Extract the [x, y] coordinate from the center of the cell holding the provided text.  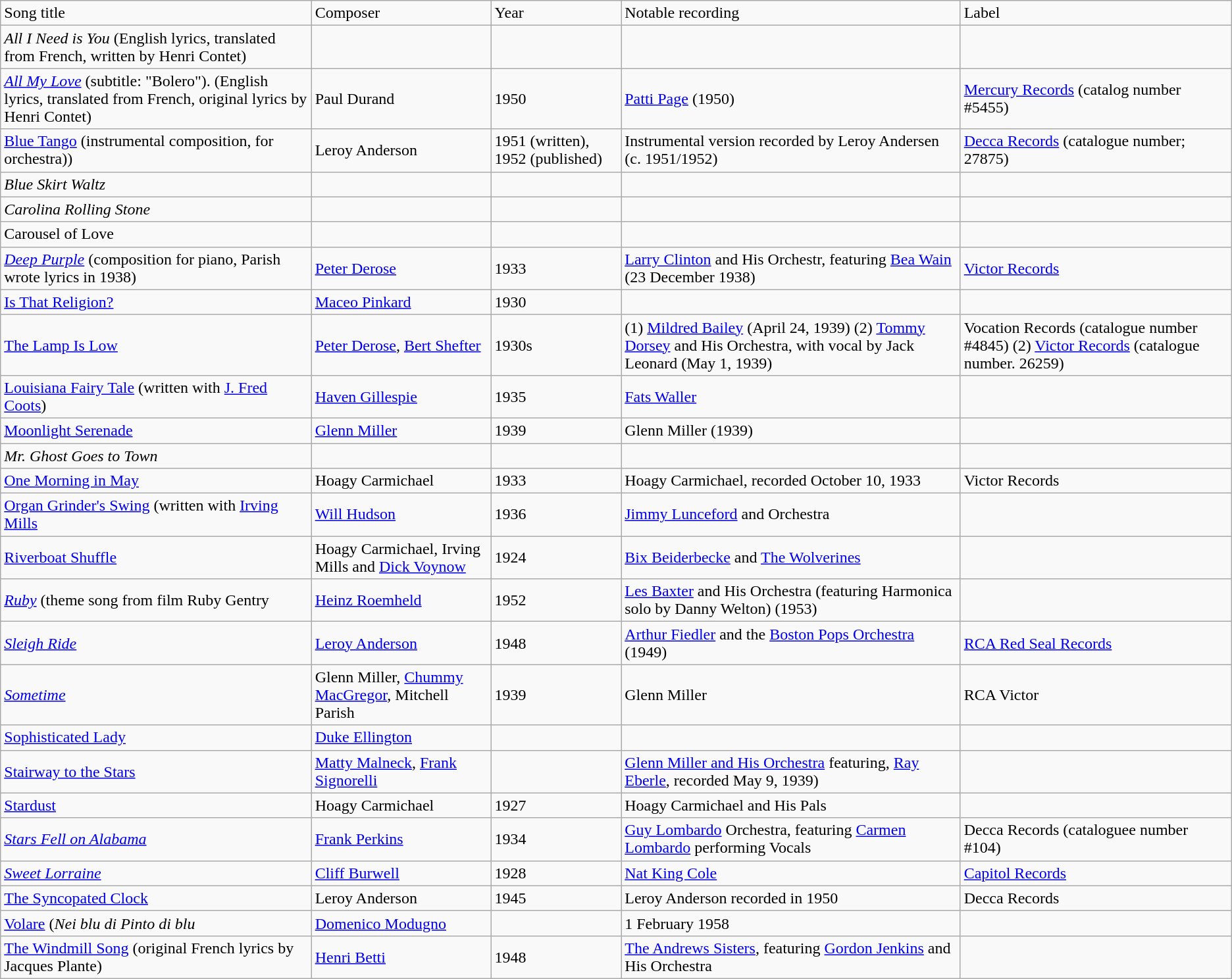
Song title [156, 13]
Sometime [156, 695]
1952 [556, 600]
Year [556, 13]
Maceo Pinkard [401, 302]
Frank Perkins [401, 840]
Glenn Miller, Chummy MacGregor, Mitchell Parish [401, 695]
Leroy Anderson recorded in 1950 [791, 898]
Mercury Records (catalog number #5455) [1096, 99]
Sophisticated Lady [156, 738]
RCA Red Seal Records [1096, 643]
Decca Records [1096, 898]
Riverboat Shuffle [156, 558]
Les Baxter and His Orchestra (featuring Harmonica solo by Danny Welton) (1953) [791, 600]
Hoagy Carmichael and His Pals [791, 805]
All My Love (subtitle: "Bolero"). (English lyrics, translated from French, original lyrics by Henri Contet) [156, 99]
Glenn Miller (1939) [791, 430]
Decca Records (cataloguee number #104) [1096, 840]
Fats Waller [791, 396]
Bix Beiderbecke and The Wolverines [791, 558]
Is That Religion? [156, 302]
Heinz Roemheld [401, 600]
Vocation Records (catalogue number #4845) (2) Victor Records (catalogue number. 26259) [1096, 345]
Label [1096, 13]
1930 [556, 302]
Duke Ellington [401, 738]
(1) Mildred Bailey (April 24, 1939) (2) Tommy Dorsey and His Orchestra, with vocal by Jack Leonard (May 1, 1939) [791, 345]
1 February 1958 [791, 923]
Cliff Burwell [401, 873]
Haven Gillespie [401, 396]
1945 [556, 898]
Mr. Ghost Goes to Town [156, 456]
Arthur Fiedler and the Boston Pops Orchestra (1949) [791, 643]
Sleigh Ride [156, 643]
Glenn Miller and His Orchestra featuring, Ray Eberle, recorded May 9, 1939) [791, 771]
Blue Tango (instrumental composition, for orchestra)) [156, 150]
Patti Page (1950) [791, 99]
Louisiana Fairy Tale (written with J. Fred Coots) [156, 396]
Instrumental version recorded by Leroy Andersen (c. 1951/1952) [791, 150]
The Syncopated Clock [156, 898]
The Lamp Is Low [156, 345]
Guy Lombardo Orchestra, featuring Carmen Lombardo performing Vocals [791, 840]
1935 [556, 396]
1927 [556, 805]
Paul Durand [401, 99]
Decca Records (catalogue number; 27875) [1096, 150]
Sweet Lorraine [156, 873]
Henri Betti [401, 957]
Ruby (theme song from film Ruby Gentry [156, 600]
Domenico Modugno [401, 923]
All I Need is You (English lyrics, translated from French, written by Henri Contet) [156, 47]
Hoagy Carmichael, recorded October 10, 1933 [791, 481]
Peter Derose, Bert Shefter [401, 345]
1950 [556, 99]
Stairway to the Stars [156, 771]
1928 [556, 873]
Capitol Records [1096, 873]
Stars Fell on Alabama [156, 840]
1936 [556, 515]
1951 (written), 1952 (published) [556, 150]
1924 [556, 558]
Notable recording [791, 13]
Composer [401, 13]
Matty Malneck, Frank Signorelli [401, 771]
1934 [556, 840]
RCA Victor [1096, 695]
Nat King Cole [791, 873]
Moonlight Serenade [156, 430]
Stardust [156, 805]
Blue Skirt Waltz [156, 184]
Carousel of Love [156, 234]
One Morning in May [156, 481]
The Andrews Sisters, featuring Gordon Jenkins and His Orchestra [791, 957]
Carolina Rolling Stone [156, 209]
Jimmy Lunceford and Orchestra [791, 515]
The Windmill Song (original French lyrics by Jacques Plante) [156, 957]
Deep Purple (composition for piano, Parish wrote lyrics in 1938) [156, 268]
Hoagy Carmichael, Irving Mills and Dick Voynow [401, 558]
Will Hudson [401, 515]
Peter Derose [401, 268]
Volare (Nei blu di Pinto di blu [156, 923]
1930s [556, 345]
Organ Grinder's Swing (written with Irving Mills [156, 515]
Larry Clinton and His Orchestr, featuring Bea Wain (23 December 1938) [791, 268]
